From the cell containing the given text, extract its center point as (X, Y) coordinate. 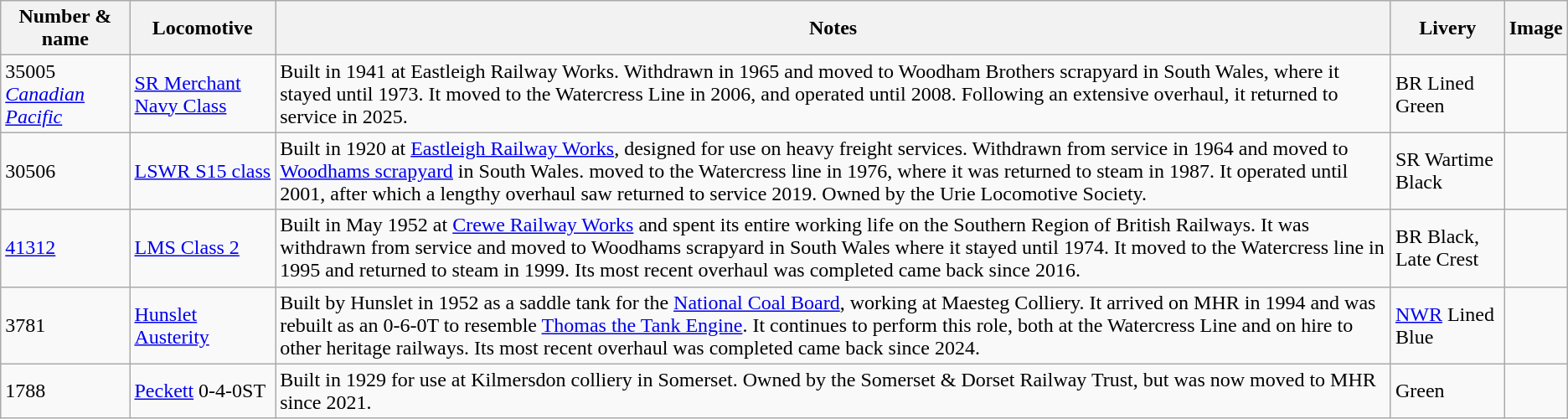
Locomotive (203, 28)
Peckett 0-4-0ST (203, 391)
30506 (65, 171)
SR Wartime Black (1447, 171)
Built in 1929 for use at Kilmersdon colliery in Somerset. Owned by the Somerset & Dorset Railway Trust, but was now moved to MHR since 2021. (833, 391)
Notes (833, 28)
Hunslet Austerity (203, 325)
NWR Lined Blue (1447, 325)
Number & name (65, 28)
LMS Class 2 (203, 248)
3781 (65, 325)
35005 Canadian Pacific (65, 94)
1788 (65, 391)
BR Lined Green (1447, 94)
41312 (65, 248)
SR Merchant Navy Class (203, 94)
LSWR S15 class (203, 171)
Livery (1447, 28)
BR Black, Late Crest (1447, 248)
Image (1536, 28)
Green (1447, 391)
